Detect which cell encompasses the target text, then output its [x, y] center coordinate. 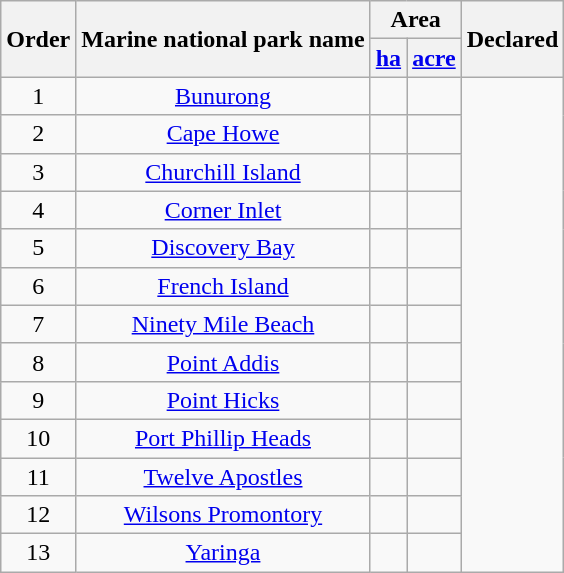
Marine national park name [223, 39]
Declared [512, 39]
8 [38, 362]
Area [416, 20]
Cape Howe [223, 134]
2 [38, 134]
9 [38, 400]
Twelve Apostles [223, 477]
Churchill Island [223, 172]
12 [38, 515]
3 [38, 172]
5 [38, 248]
11 [38, 477]
acre [434, 58]
Ninety Mile Beach [223, 324]
7 [38, 324]
Point Addis [223, 362]
Yaringa [223, 553]
Corner Inlet [223, 210]
Point Hicks [223, 400]
6 [38, 286]
13 [38, 553]
Port Phillip Heads [223, 438]
French Island [223, 286]
Order [38, 39]
1 [38, 96]
Discovery Bay [223, 248]
10 [38, 438]
Bunurong [223, 96]
4 [38, 210]
ha [388, 58]
Wilsons Promontory [223, 515]
